Output the (X, Y) coordinate of the center of the cell containing the given text.  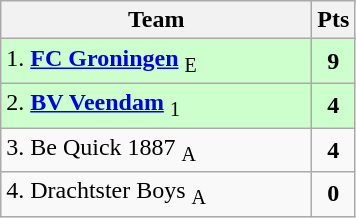
4. Drachtster Boys A (156, 194)
1. FC Groningen E (156, 61)
0 (334, 194)
Team (156, 20)
Pts (334, 20)
2. BV Veendam 1 (156, 105)
3. Be Quick 1887 A (156, 150)
9 (334, 61)
